Scan for the cell matching the given text and deliver its [x, y] coordinate at center. 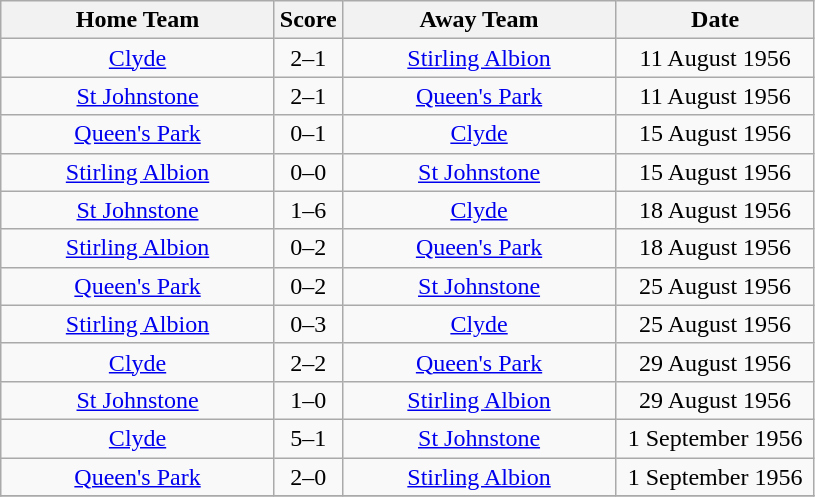
Away Team [479, 20]
Date [716, 20]
Score [308, 20]
2–0 [308, 477]
5–1 [308, 438]
1–6 [308, 210]
Home Team [138, 20]
0–1 [308, 134]
1–0 [308, 400]
2–2 [308, 362]
0–0 [308, 172]
0–3 [308, 324]
